Detect which cell encompasses the target text, then output its (x, y) center coordinate. 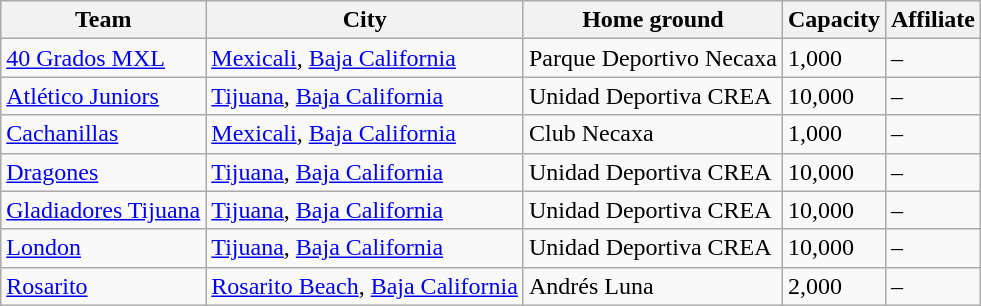
Team (104, 20)
Dragones (104, 172)
40 Grados MXL (104, 58)
City (365, 20)
Rosarito (104, 286)
Andrés Luna (652, 286)
Club Necaxa (652, 134)
Affiliate (932, 20)
2,000 (834, 286)
Cachanillas (104, 134)
Gladiadores Tijuana (104, 210)
Home ground (652, 20)
London (104, 248)
Atlético Juniors (104, 96)
Capacity (834, 20)
Parque Deportivo Necaxa (652, 58)
Rosarito Beach, Baja California (365, 286)
